Pinpoint the cell where the given text exists, returning its [x, y] midpoint coordinate. 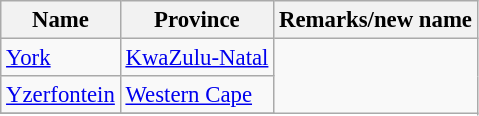
Name [60, 20]
KwaZulu-Natal [197, 58]
York [60, 58]
Remarks/new name [376, 20]
Province [197, 20]
Yzerfontein [60, 95]
Western Cape [197, 95]
